Provide the (x, y) coordinate of the cell's center where the given text is located.  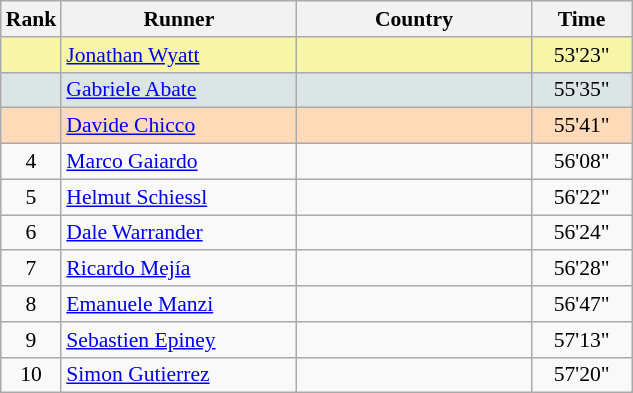
5 (32, 197)
57'13" (582, 340)
56'08" (582, 162)
Time (582, 19)
56'28" (582, 269)
Helmut Schiessl (178, 197)
6 (32, 233)
55'41" (582, 126)
Marco Gaiardo (178, 162)
Emanuele Manzi (178, 304)
53'23" (582, 55)
Ricardo Mejía (178, 269)
10 (32, 375)
Gabriele Abate (178, 90)
8 (32, 304)
Rank (32, 19)
57'20" (582, 375)
Sebastien Epiney (178, 340)
Dale Warrander (178, 233)
Runner (178, 19)
Simon Gutierrez (178, 375)
Country (414, 19)
4 (32, 162)
56'47" (582, 304)
7 (32, 269)
55'35" (582, 90)
Davide Chicco (178, 126)
56'24" (582, 233)
56'22" (582, 197)
9 (32, 340)
Jonathan Wyatt (178, 55)
